Detect which cell encompasses the target text, then output its (x, y) center coordinate. 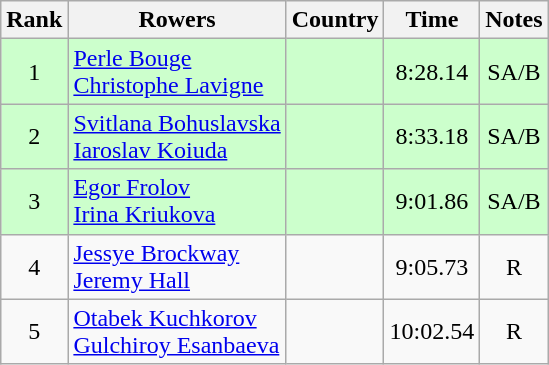
Rowers (177, 20)
3 (34, 202)
1 (34, 72)
9:05.73 (432, 266)
Rank (34, 20)
Svitlana BohuslavskaIaroslav Koiuda (177, 136)
10:02.54 (432, 332)
5 (34, 332)
9:01.86 (432, 202)
Egor FrolovIrina Kriukova (177, 202)
Perle BougeChristophe Lavigne (177, 72)
8:28.14 (432, 72)
4 (34, 266)
Notes (514, 20)
Country (335, 20)
Otabek KuchkorovGulchiroy Esanbaeva (177, 332)
Jessye BrockwayJeremy Hall (177, 266)
Time (432, 20)
8:33.18 (432, 136)
2 (34, 136)
